Extract the [x, y] coordinate from the center of the cell holding the provided text.  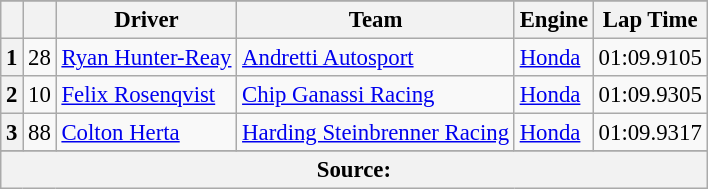
Driver [146, 20]
Source: [354, 170]
01:09.9105 [650, 58]
01:09.9317 [650, 133]
01:09.9305 [650, 95]
Felix Rosenqvist [146, 95]
Andretti Autosport [376, 58]
2 [12, 95]
28 [40, 58]
1 [12, 58]
88 [40, 133]
Ryan Hunter-Reay [146, 58]
Harding Steinbrenner Racing [376, 133]
10 [40, 95]
Lap Time [650, 20]
3 [12, 133]
Colton Herta [146, 133]
Team [376, 20]
Chip Ganassi Racing [376, 95]
Engine [554, 20]
